Extract the (x, y) coordinate from the center of the cell holding the provided text.  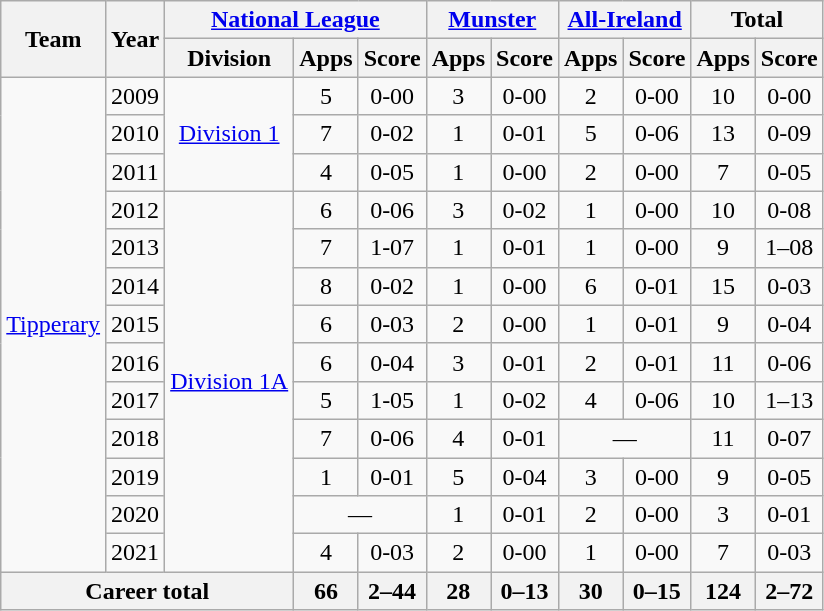
Total (757, 20)
0-09 (789, 134)
0–15 (657, 591)
Division 1A (230, 382)
2010 (136, 134)
1-05 (392, 400)
2020 (136, 515)
Tipperary (54, 324)
28 (458, 591)
124 (723, 591)
2017 (136, 400)
Munster (492, 20)
National League (296, 20)
2021 (136, 553)
0-07 (789, 438)
2018 (136, 438)
2012 (136, 210)
Division (230, 58)
2–72 (789, 591)
1–13 (789, 400)
15 (723, 286)
1-07 (392, 248)
2019 (136, 477)
13 (723, 134)
2009 (136, 96)
66 (326, 591)
0–13 (525, 591)
2–44 (392, 591)
8 (326, 286)
2014 (136, 286)
2015 (136, 324)
Team (54, 39)
Career total (148, 591)
2011 (136, 172)
30 (590, 591)
0-08 (789, 210)
1–08 (789, 248)
All-Ireland (624, 20)
2013 (136, 248)
2016 (136, 362)
Year (136, 39)
Division 1 (230, 134)
